Locate the cell with the specified text and output its (x, y) center coordinate. 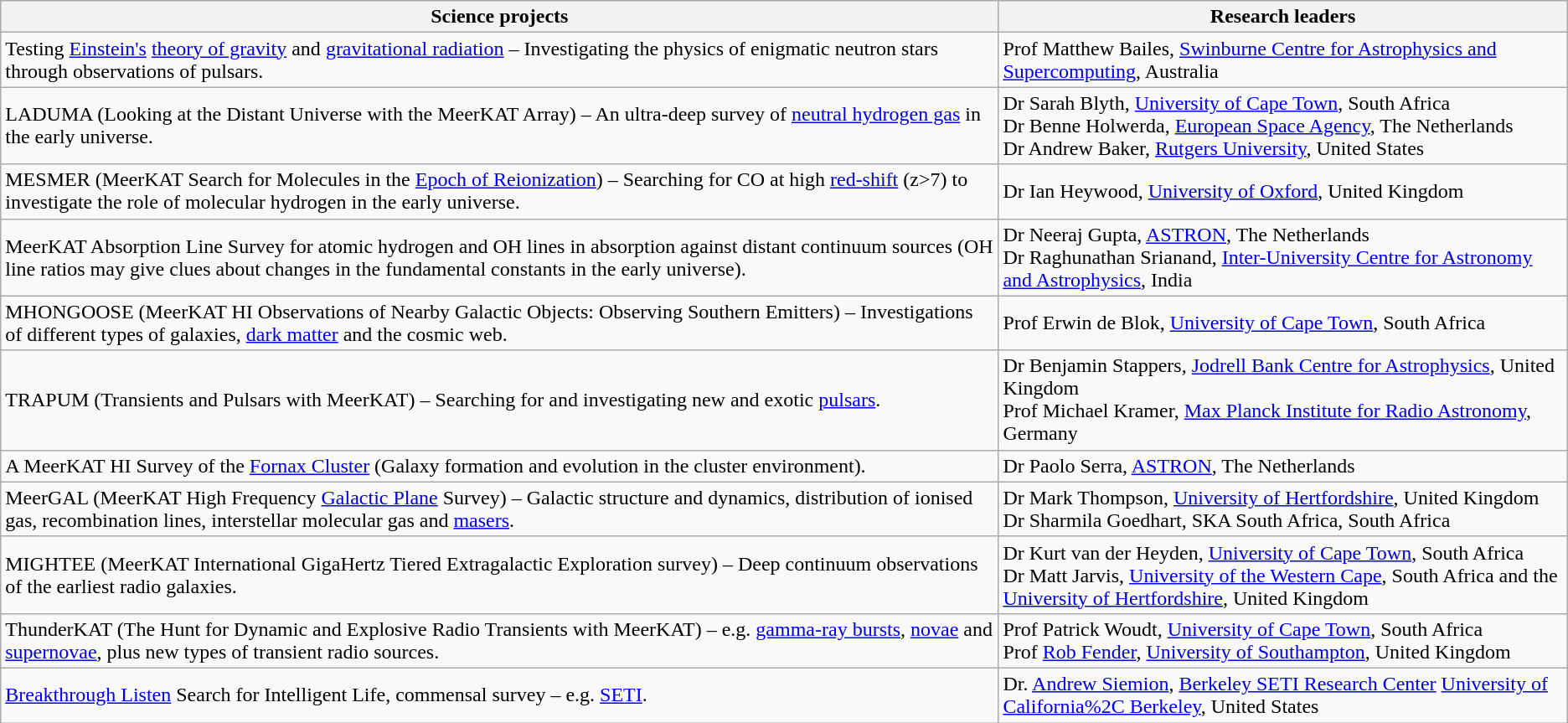
Prof Patrick Woudt, University of Cape Town, South AfricaProf Rob Fender, University of Southampton, United Kingdom (1283, 640)
Dr Mark Thompson, University of Hertfordshire, United KingdomDr Sharmila Goedhart, SKA South Africa, South Africa (1283, 509)
Prof Erwin de Blok, University of Cape Town, South Africa (1283, 323)
Science projects (499, 17)
Research leaders (1283, 17)
Dr. Andrew Siemion, Berkeley SETI Research Center University of California%2C Berkeley, United States (1283, 695)
Dr Neeraj Gupta, ASTRON, The NetherlandsDr Raghunathan Srianand, Inter-University Centre for Astronomy and Astrophysics, India (1283, 257)
A MeerKAT HI Survey of the Fornax Cluster (Galaxy formation and evolution in the cluster environment). (499, 466)
MIGHTEE (MeerKAT International GigaHertz Tiered Extragalactic Exploration survey) – Deep continuum observations of the earliest radio galaxies. (499, 575)
Dr Paolo Serra, ASTRON, The Netherlands (1283, 466)
Dr Ian Heywood, University of Oxford, United Kingdom (1283, 191)
Prof Matthew Bailes, Swinburne Centre for Astrophysics and Supercomputing, Australia (1283, 60)
TRAPUM (Transients and Pulsars with MeerKAT) – Searching for and investigating new and exotic pulsars. (499, 400)
Dr Benjamin Stappers, Jodrell Bank Centre for Astrophysics, United KingdomProf Michael Kramer, Max Planck Institute for Radio Astronomy, Germany (1283, 400)
Breakthrough Listen Search for Intelligent Life, commensal survey – e.g. SETI. (499, 695)
LADUMA (Looking at the Distant Universe with the MeerKAT Array) – An ultra-deep survey of neutral hydrogen gas in the early universe. (499, 126)
